Capture the cell that displays the provided text and extract its (x, y) central coordinate. 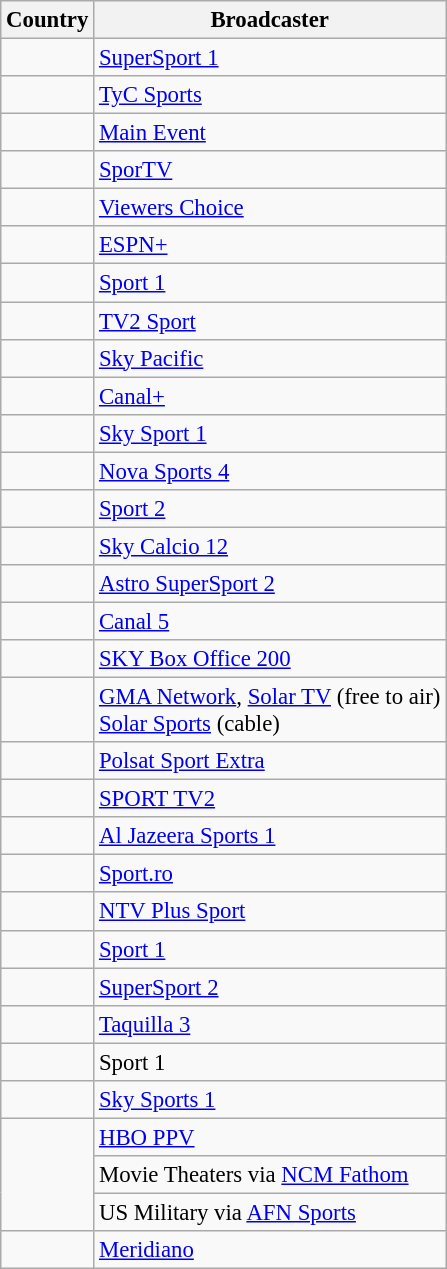
TyC Sports (270, 95)
Main Event (270, 133)
Sky Calcio 12 (270, 546)
Astro SuperSport 2 (270, 584)
SporTV (270, 170)
Sky Pacific (270, 358)
HBO PPV (270, 1137)
Polsat Sport Extra (270, 761)
Canal 5 (270, 621)
Nova Sports 4 (270, 471)
SKY Box Office 200 (270, 659)
ESPN+ (270, 245)
GMA Network, Solar TV (free to air)Solar Sports (cable) (270, 710)
Meridiano (270, 1250)
Sky Sports 1 (270, 1100)
Canal+ (270, 396)
Al Jazeera Sports 1 (270, 836)
Movie Theaters via NCM Fathom (270, 1175)
TV2 Sport (270, 321)
Taquilla 3 (270, 1024)
Sport 2 (270, 509)
Viewers Choice (270, 208)
SuperSport 2 (270, 987)
Country (48, 20)
Sky Sport 1 (270, 433)
Broadcaster (270, 20)
Sport.ro (270, 874)
US Military via AFN Sports (270, 1212)
NTV Plus Sport (270, 912)
SuperSport 1 (270, 58)
SPORT TV2 (270, 799)
